Return the [X, Y] coordinate for the center point of the cell that contains the specified text.  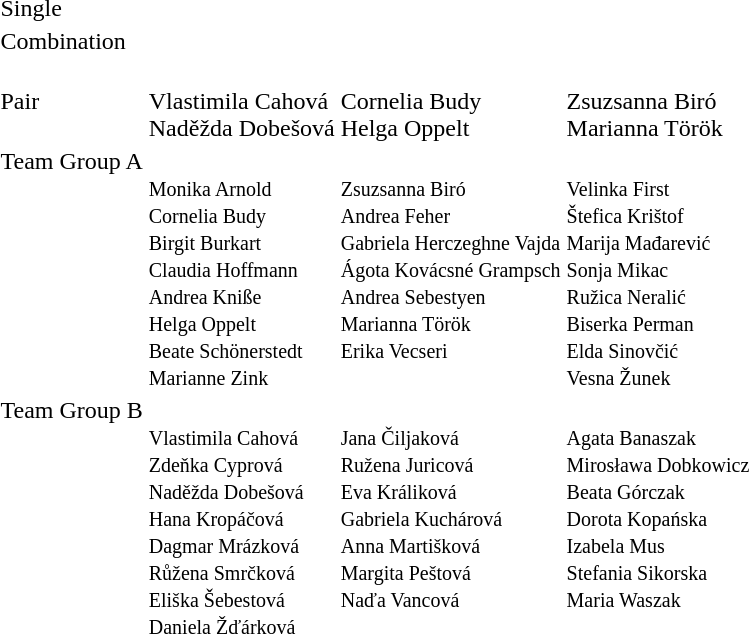
Monika ArnoldCornelia BudyBirgit BurkartClaudia HoffmannAndrea KnißeHelga OppeltBeate SchönerstedtMarianne Zink [242, 269]
Cornelia BudyHelga Oppelt [450, 101]
Vlastimila CahováNaděžda Dobešová [242, 101]
Zsuzsanna BiróAndrea FeherGabriela Herczeghne VajdaÁgota Kovácsné GrampschAndrea SebestyenMarianna TörökErika Vecseri [450, 269]
